Search for the cell housing the specified text and yield its [X, Y] center coordinate. 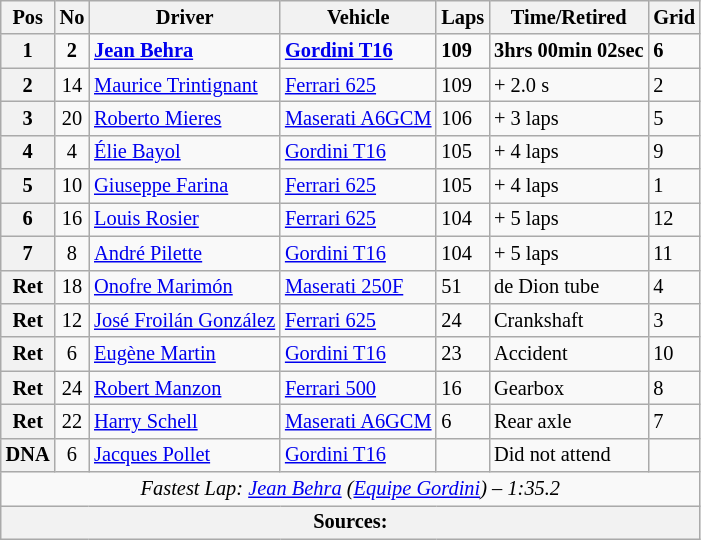
Giuseppe Farina [184, 186]
Sources: [350, 522]
Eugène Martin [184, 354]
9 [674, 152]
Maserati 250F [358, 287]
Élie Bayol [184, 152]
Jacques Pollet [184, 455]
22 [72, 421]
Did not attend [568, 455]
+ 2.0 s [568, 85]
Accident [568, 354]
23 [462, 354]
Driver [184, 17]
Time/Retired [568, 17]
Roberto Mieres [184, 118]
Jean Behra [184, 51]
Louis Rosier [184, 219]
Grid [674, 17]
Ferrari 500 [358, 388]
+ 3 laps [568, 118]
André Pilette [184, 253]
51 [462, 287]
18 [72, 287]
11 [674, 253]
20 [72, 118]
Onofre Marimón [184, 287]
Robert Manzon [184, 388]
de Dion tube [568, 287]
Harry Schell [184, 421]
José Froilán González [184, 320]
14 [72, 85]
Laps [462, 17]
Fastest Lap: Jean Behra (Equipe Gordini) – 1:35.2 [350, 489]
106 [462, 118]
Crankshaft [568, 320]
Rear axle [568, 421]
Pos [28, 17]
Gearbox [568, 388]
3hrs 00min 02sec [568, 51]
No [72, 17]
DNA [28, 455]
Vehicle [358, 17]
Maurice Trintignant [184, 85]
